Locate the cell with the specified text and output its [x, y] center coordinate. 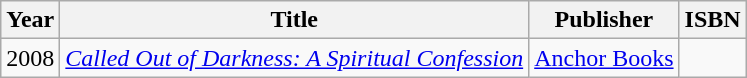
Year [30, 20]
Called Out of Darkness: A Spiritual Confession [294, 58]
Anchor Books [604, 58]
ISBN [712, 20]
2008 [30, 58]
Title [294, 20]
Publisher [604, 20]
